Extract the (X, Y) coordinate from the center of the cell holding the provided text.  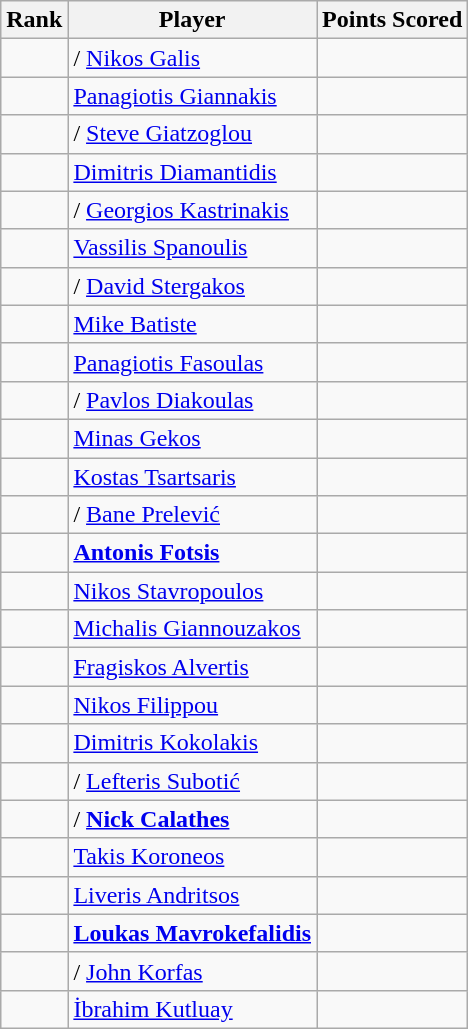
Antonis Fotsis (192, 553)
Loukas Mavrokefalidis (192, 933)
Liveris Andritsos (192, 895)
/ Georgios Kastrinakis (192, 210)
Player (192, 20)
Vassilis Spanoulis (192, 248)
/ John Korfas (192, 971)
/ Nick Calathes (192, 819)
/ David Stergakos (192, 286)
Mike Batiste (192, 324)
Panagiotis Fasoulas (192, 362)
Dimitris Diamantidis (192, 172)
Rank (34, 20)
/ Pavlos Diakoulas (192, 400)
Nikos Filippou (192, 705)
Panagiotis Giannakis (192, 96)
/ Steve Giatzoglou (192, 134)
Kostas Tsartsaris (192, 477)
Minas Gekos (192, 438)
Fragiskos Alvertis (192, 667)
/ Nikos Galis (192, 58)
/ Lefteris Subotić (192, 781)
Points Scored (392, 20)
İbrahim Kutluay (192, 1009)
/ Bane Prelević (192, 515)
Michalis Giannouzakos (192, 629)
Takis Koroneos (192, 857)
Nikos Stavropoulos (192, 591)
Dimitris Kokolakis (192, 743)
